Return (x, y) of the center of cell containing provided text 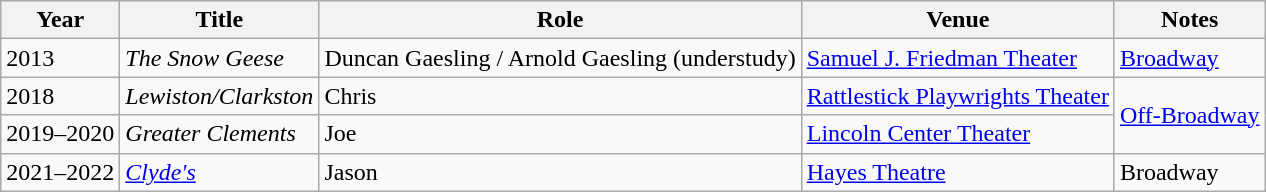
Notes (1190, 20)
Jason (560, 172)
Duncan Gaesling / Arnold Gaesling (understudy) (560, 58)
Samuel J. Friedman Theater (958, 58)
Clyde's (220, 172)
The Snow Geese (220, 58)
Off-Broadway (1190, 115)
Rattlestick Playwrights Theater (958, 96)
2021–2022 (60, 172)
Lincoln Center Theater (958, 134)
Role (560, 20)
2013 (60, 58)
Joe (560, 134)
Venue (958, 20)
2019–2020 (60, 134)
Hayes Theatre (958, 172)
2018 (60, 96)
Greater Clements (220, 134)
Title (220, 20)
Year (60, 20)
Chris (560, 96)
Lewiston/Clarkston (220, 96)
